Return the (X, Y) coordinate for the center point of the cell that contains the specified text.  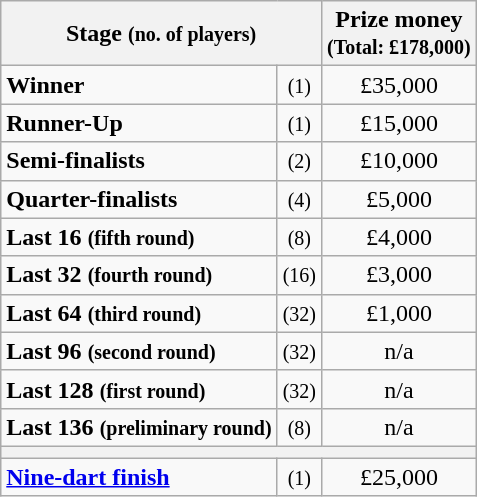
£10,000 (400, 161)
Semi-finalists (139, 161)
Stage (no. of players) (162, 34)
Last 16 (fifth round) (139, 237)
Runner-Up (139, 123)
£1,000 (400, 313)
£35,000 (400, 85)
Last 64 (third round) (139, 313)
Nine-dart finish (139, 477)
£25,000 (400, 477)
£4,000 (400, 237)
(2) (299, 161)
Winner (139, 85)
Quarter-finalists (139, 199)
£3,000 (400, 275)
(16) (299, 275)
£15,000 (400, 123)
Last 128 (first round) (139, 389)
Prize money(Total: £178,000) (400, 34)
Last 32 (fourth round) (139, 275)
Last 136 (preliminary round) (139, 427)
Last 96 (second round) (139, 351)
£5,000 (400, 199)
(4) (299, 199)
